Detect which cell encompasses the target text, then output its (x, y) center coordinate. 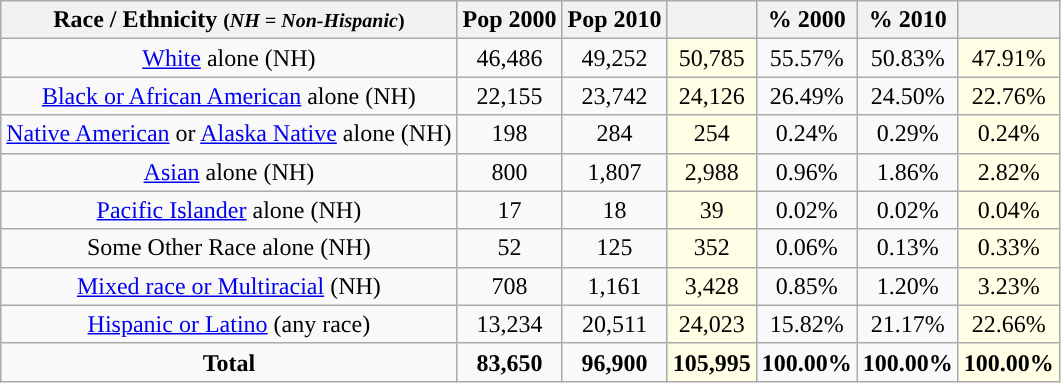
White alone (NH) (229, 58)
22.76% (1008, 96)
Total (229, 362)
21.17% (908, 324)
2,988 (712, 172)
% 2010 (908, 20)
0.06% (806, 248)
1.20% (908, 286)
46,486 (510, 58)
Some Other Race alone (NH) (229, 248)
Native American or Alaska Native alone (NH) (229, 134)
0.13% (908, 248)
47.91% (1008, 58)
52 (510, 248)
50.83% (908, 58)
0.33% (1008, 248)
15.82% (806, 324)
96,900 (614, 362)
Pop 2000 (510, 20)
1,161 (614, 286)
Black or African American alone (NH) (229, 96)
55.57% (806, 58)
Hispanic or Latino (any race) (229, 324)
105,995 (712, 362)
2.82% (1008, 172)
284 (614, 134)
0.29% (908, 134)
83,650 (510, 362)
0.85% (806, 286)
800 (510, 172)
26.49% (806, 96)
13,234 (510, 324)
352 (712, 248)
23,742 (614, 96)
50,785 (712, 58)
3.23% (1008, 286)
3,428 (712, 286)
24,023 (712, 324)
Pacific Islander alone (NH) (229, 210)
1,807 (614, 172)
125 (614, 248)
18 (614, 210)
254 (712, 134)
% 2000 (806, 20)
198 (510, 134)
708 (510, 286)
49,252 (614, 58)
22.66% (1008, 324)
Race / Ethnicity (NH = Non-Hispanic) (229, 20)
0.04% (1008, 210)
39 (712, 210)
Mixed race or Multiracial (NH) (229, 286)
20,511 (614, 324)
17 (510, 210)
Asian alone (NH) (229, 172)
24,126 (712, 96)
Pop 2010 (614, 20)
24.50% (908, 96)
22,155 (510, 96)
0.96% (806, 172)
1.86% (908, 172)
